Extract the (X, Y) coordinate from the center of the cell holding the provided text.  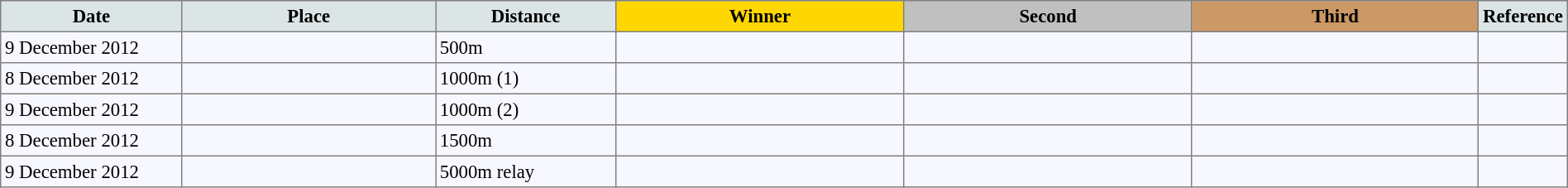
Place (308, 17)
1000m (2) (525, 109)
Second (1048, 17)
Winner (761, 17)
Distance (525, 17)
Third (1335, 17)
1000m (1) (525, 79)
1500m (525, 141)
5000m relay (525, 171)
500m (525, 47)
Date (91, 17)
Reference (1523, 17)
